Detect which cell encompasses the target text, then output its [X, Y] center coordinate. 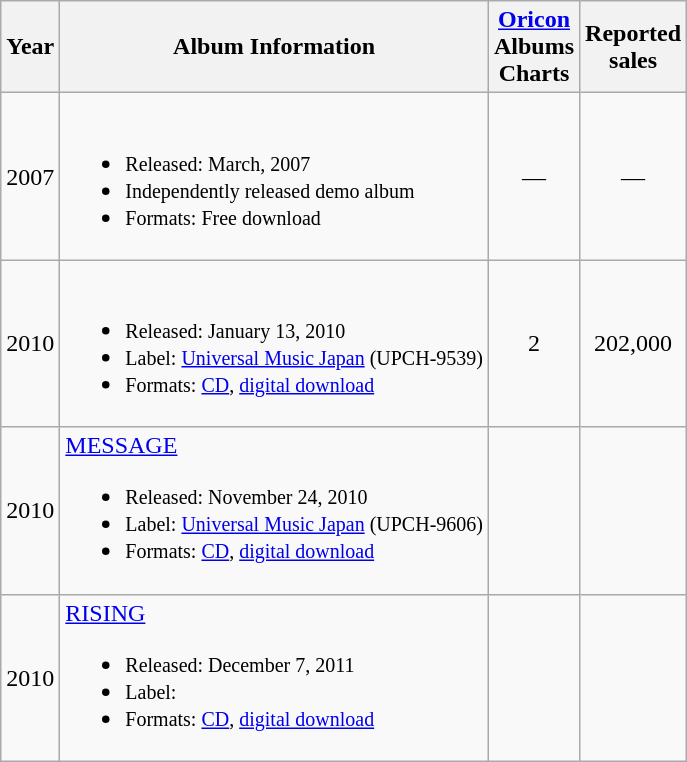
2007 [30, 176]
Year [30, 47]
Album Information [274, 47]
MESSAGEReleased: November 24, 2010Label: Universal Music Japan (UPCH-9606)Formats: CD, digital download [274, 510]
RISINGReleased: December 7, 2011Label:Formats: CD, digital download [274, 678]
Reportedsales [634, 47]
Released: March, 2007Independently released demo albumFormats: Free download [274, 176]
2 [534, 344]
202,000 [634, 344]
OriconAlbumsCharts [534, 47]
Released: January 13, 2010Label: Universal Music Japan (UPCH-9539)Formats: CD, digital download [274, 344]
